Detect which cell encompasses the target text, then output its [X, Y] center coordinate. 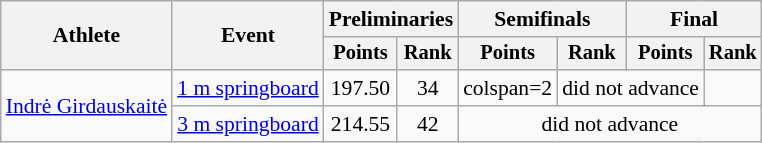
3 m springboard [248, 124]
Athlete [86, 36]
42 [428, 124]
34 [428, 88]
Final [694, 19]
1 m springboard [248, 88]
Preliminaries [391, 19]
Event [248, 36]
Semifinals [542, 19]
colspan=2 [508, 88]
214.55 [361, 124]
Indrė Girdauskaitė [86, 106]
197.50 [361, 88]
